From the cell containing the given text, extract its center point as (X, Y) coordinate. 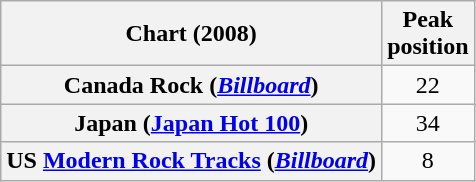
Chart (2008) (192, 34)
Peakposition (428, 34)
Japan (Japan Hot 100) (192, 123)
22 (428, 85)
34 (428, 123)
US Modern Rock Tracks (Billboard) (192, 161)
Canada Rock (Billboard) (192, 85)
8 (428, 161)
